For the text-containing cell, return its midpoint in [x, y] coordinate format. 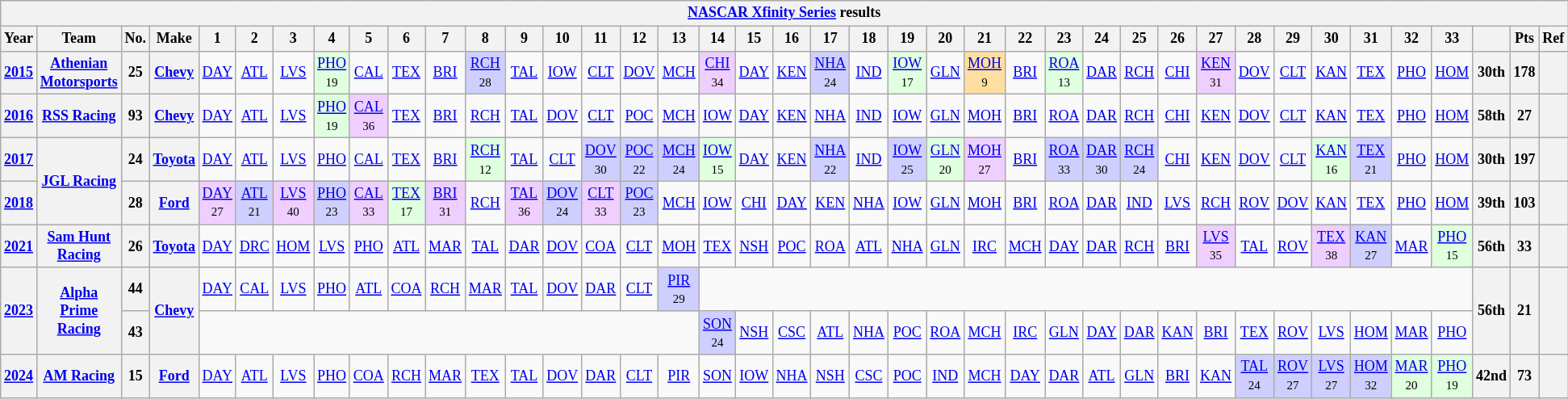
LVS40 [294, 203]
KAN27 [1370, 246]
197 [1524, 159]
RCH12 [485, 159]
Year [19, 39]
2021 [19, 246]
1 [217, 39]
42nd [1491, 376]
IOW25 [907, 159]
93 [136, 116]
LVS35 [1216, 246]
11 [601, 39]
23 [1064, 39]
BRI31 [445, 203]
Team [79, 39]
SON [718, 376]
3 [294, 39]
ROV27 [1293, 376]
6 [407, 39]
DOV30 [601, 159]
2 [254, 39]
POC22 [639, 159]
No. [136, 39]
PHO23 [332, 203]
Athenian Motorsports [79, 73]
58th [1491, 116]
2023 [19, 310]
TAL24 [1254, 376]
KAN16 [1332, 159]
2017 [19, 159]
ATL21 [254, 203]
MAR20 [1411, 376]
DAR30 [1102, 159]
4 [332, 39]
5 [368, 39]
TEX21 [1370, 159]
GLN20 [946, 159]
178 [1524, 73]
POC23 [639, 203]
31 [1370, 39]
2018 [19, 203]
2024 [19, 376]
Pts [1524, 39]
73 [1524, 376]
NHA22 [830, 159]
PIR [679, 376]
RSS Racing [79, 116]
PHO15 [1453, 246]
CAL36 [368, 116]
103 [1524, 203]
9 [525, 39]
12 [639, 39]
RCH24 [1139, 159]
AM Racing [79, 376]
44 [136, 289]
TAL36 [525, 203]
SON24 [718, 333]
MCH24 [679, 159]
ROA13 [1064, 73]
30 [1332, 39]
CAL33 [368, 203]
IOW17 [907, 73]
LVS27 [1332, 376]
7 [445, 39]
20 [946, 39]
43 [136, 333]
Make [174, 39]
29 [1293, 39]
DAY27 [217, 203]
17 [830, 39]
Alpha Prime Racing [79, 310]
39th [1491, 203]
Ref [1553, 39]
18 [869, 39]
19 [907, 39]
32 [1411, 39]
KEN31 [1216, 73]
DOV24 [562, 203]
JGL Racing [79, 181]
NHA24 [830, 73]
CHI34 [718, 73]
DRC [254, 246]
Sam Hunt Racing [79, 246]
14 [718, 39]
NASCAR Xfinity Series results [784, 13]
TEX38 [1332, 246]
16 [792, 39]
HOM32 [1370, 376]
CLT33 [601, 203]
ROA33 [1064, 159]
IOW15 [718, 159]
TEX17 [407, 203]
8 [485, 39]
PIR29 [679, 289]
10 [562, 39]
MOH9 [985, 73]
RCH28 [485, 73]
2015 [19, 73]
2016 [19, 116]
MOH27 [985, 159]
22 [1025, 39]
13 [679, 39]
